Locate the cell with the specified text and output its (X, Y) center coordinate. 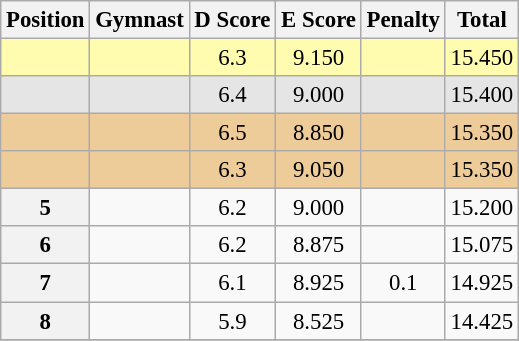
9.050 (318, 170)
15.400 (482, 95)
6.1 (232, 283)
8.850 (318, 133)
6.5 (232, 133)
E Score (318, 20)
5 (46, 208)
0.1 (403, 283)
Position (46, 20)
14.925 (482, 283)
6 (46, 245)
Penalty (403, 20)
14.425 (482, 321)
8.875 (318, 245)
Total (482, 20)
8.925 (318, 283)
Gymnast (140, 20)
8 (46, 321)
8.525 (318, 321)
7 (46, 283)
9.150 (318, 58)
D Score (232, 20)
15.450 (482, 58)
15.200 (482, 208)
5.9 (232, 321)
15.075 (482, 245)
6.4 (232, 95)
